Return (X, Y) of the center of cell containing provided text 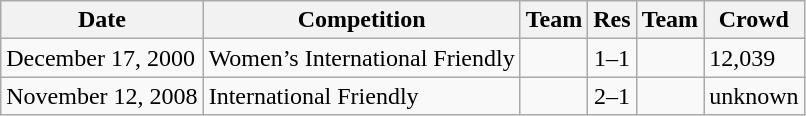
2–1 (612, 96)
Competition (362, 20)
Res (612, 20)
Date (102, 20)
December 17, 2000 (102, 58)
Crowd (754, 20)
November 12, 2008 (102, 96)
unknown (754, 96)
12,039 (754, 58)
1–1 (612, 58)
International Friendly (362, 96)
Women’s International Friendly (362, 58)
